Return [x, y] of the center of cell containing provided text 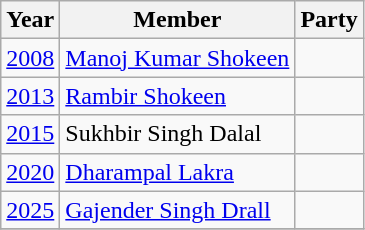
2013 [30, 96]
2008 [30, 58]
2025 [30, 210]
Manoj Kumar Shokeen [178, 58]
Party [329, 20]
2015 [30, 134]
Dharampal Lakra [178, 172]
Gajender Singh Drall [178, 210]
Member [178, 20]
Rambir Shokeen [178, 96]
2020 [30, 172]
Sukhbir Singh Dalal [178, 134]
Year [30, 20]
